Identify which cell holds the provided text, then report its [x, y] central coordinate. 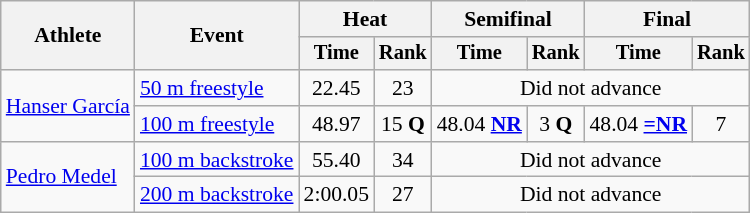
7 [721, 124]
100 m freestyle [217, 124]
3 Q [556, 124]
Pedro Medel [68, 178]
27 [403, 195]
48.04 NR [480, 124]
15 Q [403, 124]
22.45 [336, 88]
48.04 =NR [638, 124]
Event [217, 36]
Heat [366, 19]
23 [403, 88]
100 m backstroke [217, 160]
55.40 [336, 160]
48.97 [336, 124]
Athlete [68, 36]
Final [666, 19]
Hanser García [68, 106]
50 m freestyle [217, 88]
2:00.05 [336, 195]
200 m backstroke [217, 195]
34 [403, 160]
Semifinal [508, 19]
